Return (X, Y) of the center of cell containing provided text 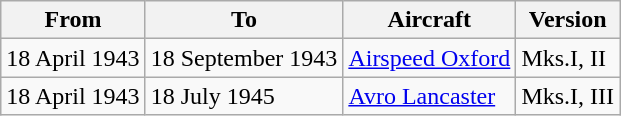
To (244, 20)
Mks.I, III (568, 96)
Version (568, 20)
From (73, 20)
Mks.I, II (568, 58)
18 September 1943 (244, 58)
Aircraft (430, 20)
Avro Lancaster (430, 96)
18 July 1945 (244, 96)
Airspeed Oxford (430, 58)
